For the text-containing cell, return its midpoint in [X, Y] coordinate format. 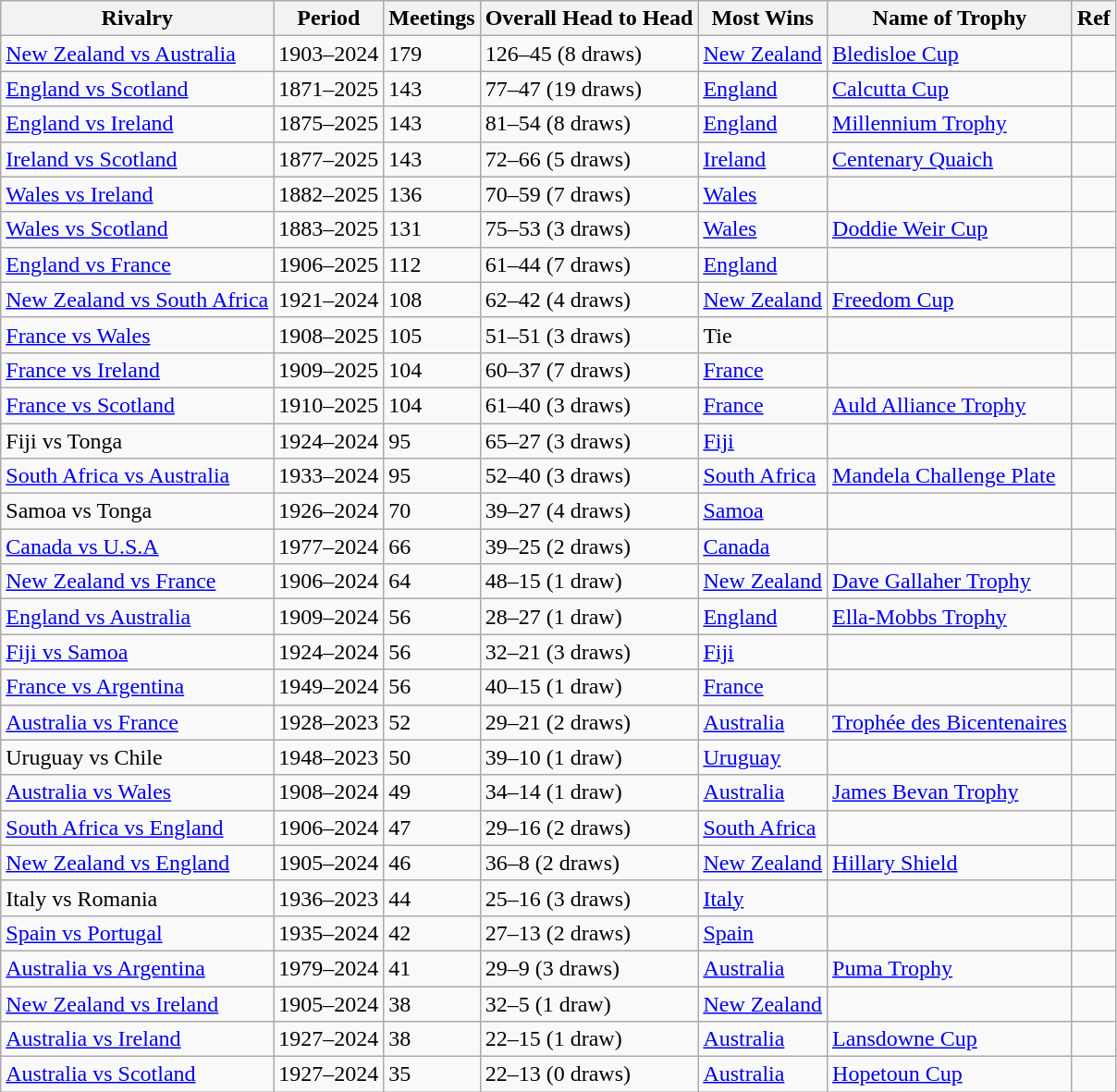
22–15 (1 draw) [589, 1039]
Italy [763, 898]
1921–2024 [329, 300]
41 [432, 968]
65–27 (3 draws) [589, 441]
1909–2025 [329, 370]
England vs Scotland [137, 89]
France vs Ireland [137, 370]
Australia vs Argentina [137, 968]
49 [432, 792]
Puma Trophy [951, 968]
England vs Australia [137, 617]
136 [432, 194]
108 [432, 300]
62–42 (4 draws) [589, 300]
Australia vs Wales [137, 792]
29–21 (2 draws) [589, 722]
34–14 (1 draw) [589, 792]
England vs Ireland [137, 124]
1908–2025 [329, 335]
Wales vs Ireland [137, 194]
South Africa vs England [137, 828]
Lansdowne Cup [951, 1039]
51–51 (3 draws) [589, 335]
1936–2023 [329, 898]
Meetings [432, 18]
Samoa vs Tonga [137, 511]
22–13 (0 draws) [589, 1074]
42 [432, 933]
1979–2024 [329, 968]
Fiji vs Tonga [137, 441]
Doddie Weir Cup [951, 229]
36–8 (2 draws) [589, 863]
27–13 (2 draws) [589, 933]
66 [432, 546]
61–44 (7 draws) [589, 264]
25–16 (3 draws) [589, 898]
Canada vs U.S.A [137, 546]
1949–2024 [329, 687]
48–15 (1 draw) [589, 582]
126–45 (8 draws) [589, 54]
1883–2025 [329, 229]
40–15 (1 draw) [589, 687]
1948–2023 [329, 757]
New Zealand vs France [137, 582]
Centenary Quaich [951, 159]
Millennium Trophy [951, 124]
1933–2024 [329, 476]
Fiji vs Samoa [137, 652]
New Zealand vs Ireland [137, 1003]
70–59 (7 draws) [589, 194]
64 [432, 582]
Uruguay [763, 757]
46 [432, 863]
1903–2024 [329, 54]
England vs France [137, 264]
1875–2025 [329, 124]
Uruguay vs Chile [137, 757]
New Zealand vs South Africa [137, 300]
Australia vs Ireland [137, 1039]
James Bevan Trophy [951, 792]
Spain [763, 933]
112 [432, 264]
Hopetoun Cup [951, 1074]
New Zealand vs England [137, 863]
Samoa [763, 511]
France vs Wales [137, 335]
1882–2025 [329, 194]
1926–2024 [329, 511]
Ireland [763, 159]
29–9 (3 draws) [589, 968]
39–10 (1 draw) [589, 757]
Bledisloe Cup [951, 54]
179 [432, 54]
Trophée des Bicentenaires [951, 722]
Italy vs Romania [137, 898]
Mandela Challenge Plate [951, 476]
28–27 (1 draw) [589, 617]
70 [432, 511]
75–53 (3 draws) [589, 229]
Period [329, 18]
72–66 (5 draws) [589, 159]
Name of Trophy [951, 18]
77–47 (19 draws) [589, 89]
47 [432, 828]
32–21 (3 draws) [589, 652]
Hillary Shield [951, 863]
29–16 (2 draws) [589, 828]
52–40 (3 draws) [589, 476]
Ella-Mobbs Trophy [951, 617]
39–27 (4 draws) [589, 511]
52 [432, 722]
Ireland vs Scotland [137, 159]
Tie [763, 335]
France vs Scotland [137, 405]
1910–2025 [329, 405]
Dave Gallaher Trophy [951, 582]
105 [432, 335]
Auld Alliance Trophy [951, 405]
1977–2024 [329, 546]
Canada [763, 546]
1909–2024 [329, 617]
1908–2024 [329, 792]
44 [432, 898]
Ref [1093, 18]
1935–2024 [329, 933]
1906–2025 [329, 264]
60–37 (7 draws) [589, 370]
50 [432, 757]
39–25 (2 draws) [589, 546]
1871–2025 [329, 89]
1877–2025 [329, 159]
1928–2023 [329, 722]
35 [432, 1074]
Most Wins [763, 18]
Overall Head to Head [589, 18]
Calcutta Cup [951, 89]
Freedom Cup [951, 300]
Australia vs France [137, 722]
Wales vs Scotland [137, 229]
South Africa vs Australia [137, 476]
France vs Argentina [137, 687]
Rivalry [137, 18]
131 [432, 229]
New Zealand vs Australia [137, 54]
81–54 (8 draws) [589, 124]
Spain vs Portugal [137, 933]
32–5 (1 draw) [589, 1003]
61–40 (3 draws) [589, 405]
Australia vs Scotland [137, 1074]
